Identify which cell holds the provided text, then report its (X, Y) central coordinate. 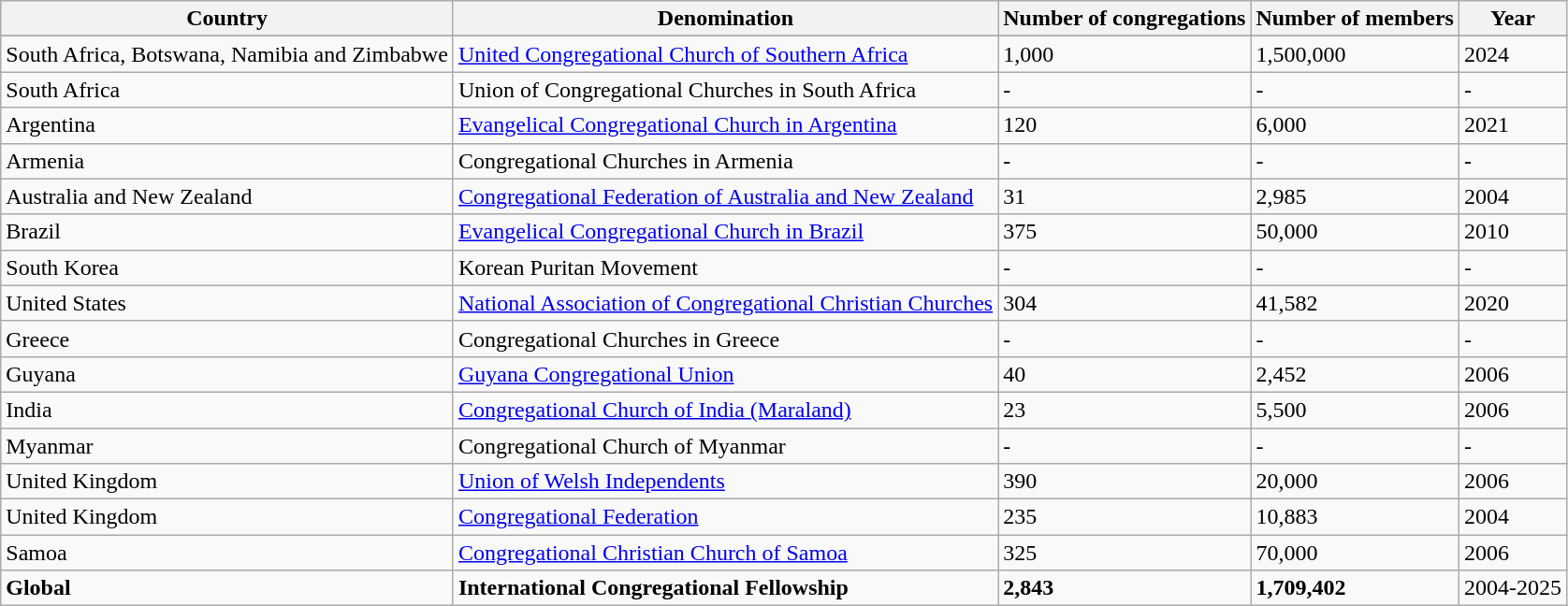
2,843 (1125, 588)
50,000 (1355, 232)
Congregational Christian Church of Samoa (725, 553)
70,000 (1355, 553)
2024 (1512, 54)
5,500 (1355, 410)
International Congregational Fellowship (725, 588)
South Korea (227, 267)
Samoa (227, 553)
1,500,000 (1355, 54)
Number of congregations (1125, 19)
2020 (1512, 303)
Congregational Church of Myanmar (725, 446)
325 (1125, 553)
Congregational Federation of Australia and New Zealand (725, 196)
Union of Welsh Independents (725, 482)
Number of members (1355, 19)
Global (227, 588)
Country (227, 19)
Brazil (227, 232)
6,000 (1355, 125)
120 (1125, 125)
40 (1125, 374)
Congregational Churches in Greece (725, 339)
United Congregational Church of Southern Africa (725, 54)
Korean Puritan Movement (725, 267)
390 (1125, 482)
Congregational Church of India (Maraland) (725, 410)
304 (1125, 303)
India (227, 410)
Guyana Congregational Union (725, 374)
20,000 (1355, 482)
2,985 (1355, 196)
23 (1125, 410)
Evangelical Congregational Church in Argentina (725, 125)
National Association of Congregational Christian Churches (725, 303)
Denomination (725, 19)
10,883 (1355, 517)
2021 (1512, 125)
Guyana (227, 374)
Year (1512, 19)
Union of Congregational Churches in South Africa (725, 90)
375 (1125, 232)
Congregational Churches in Armenia (725, 161)
31 (1125, 196)
2004-2025 (1512, 588)
South Africa (227, 90)
2,452 (1355, 374)
1,709,402 (1355, 588)
Congregational Federation (725, 517)
1,000 (1125, 54)
2010 (1512, 232)
Evangelical Congregational Church in Brazil (725, 232)
South Africa, Botswana, Namibia and Zimbabwe (227, 54)
41,582 (1355, 303)
Greece (227, 339)
United States (227, 303)
Argentina (227, 125)
Australia and New Zealand (227, 196)
Myanmar (227, 446)
235 (1125, 517)
Armenia (227, 161)
